Output the (X, Y) coordinate of the center of the cell containing the given text.  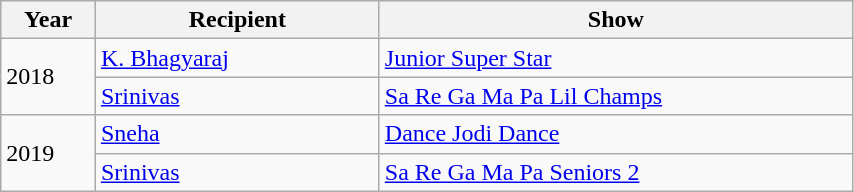
K. Bhagyaraj (237, 58)
Sa Re Ga Ma Pa Lil Champs (616, 96)
Junior Super Star (616, 58)
Sneha (237, 134)
Show (616, 20)
Dance Jodi Dance (616, 134)
2018 (48, 77)
Recipient (237, 20)
2019 (48, 153)
Year (48, 20)
Sa Re Ga Ma Pa Seniors 2 (616, 172)
